Return the (X, Y) coordinate for the center point of the cell that contains the specified text.  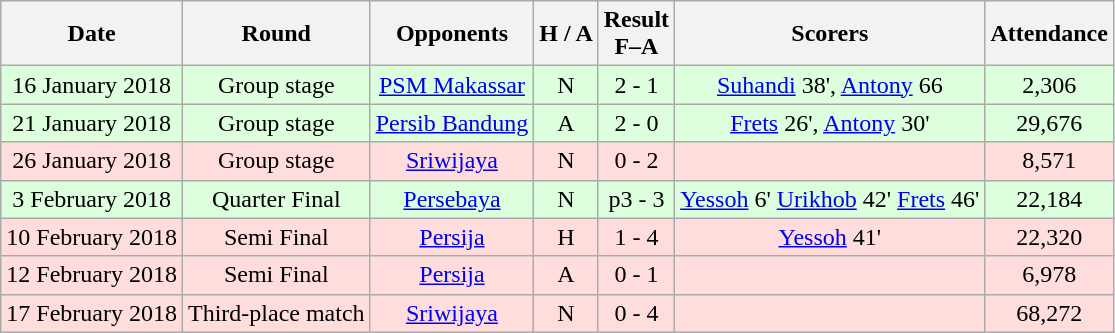
2 - 0 (636, 123)
Round (276, 34)
0 - 1 (636, 275)
6,978 (1049, 275)
Scorers (830, 34)
Yessoh 6' Urikhob 42' Frets 46' (830, 199)
Third-place match (276, 313)
Persebaya (452, 199)
26 January 2018 (92, 161)
12 February 2018 (92, 275)
Quarter Final (276, 199)
PSM Makassar (452, 85)
8,571 (1049, 161)
1 - 4 (636, 237)
10 February 2018 (92, 237)
29,676 (1049, 123)
H (566, 237)
ResultF–A (636, 34)
17 February 2018 (92, 313)
Yessoh 41' (830, 237)
22,320 (1049, 237)
22,184 (1049, 199)
Date (92, 34)
Attendance (1049, 34)
p3 - 3 (636, 199)
21 January 2018 (92, 123)
H / A (566, 34)
2,306 (1049, 85)
16 January 2018 (92, 85)
Suhandi 38', Antony 66 (830, 85)
3 February 2018 (92, 199)
Frets 26', Antony 30' (830, 123)
Opponents (452, 34)
0 - 2 (636, 161)
68,272 (1049, 313)
Persib Bandung (452, 123)
0 - 4 (636, 313)
2 - 1 (636, 85)
